Pinpoint the cell where the given text exists, returning its [X, Y] midpoint coordinate. 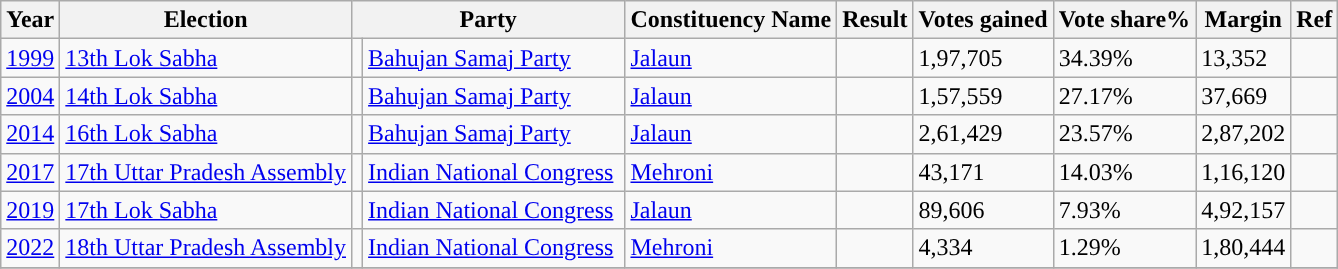
2,87,202 [1244, 134]
2019 [30, 210]
1,97,705 [983, 58]
4,334 [983, 248]
1999 [30, 58]
34.39% [1124, 58]
43,171 [983, 172]
37,669 [1244, 96]
Margin [1244, 20]
4,92,157 [1244, 210]
14th Lok Sabha [206, 96]
13th Lok Sabha [206, 58]
89,606 [983, 210]
16th Lok Sabha [206, 134]
1,16,120 [1244, 172]
Year [30, 20]
7.93% [1124, 210]
18th Uttar Pradesh Assembly [206, 248]
Votes gained [983, 20]
1,80,444 [1244, 248]
Vote share% [1124, 20]
2,61,429 [983, 134]
23.57% [1124, 134]
27.17% [1124, 96]
1.29% [1124, 248]
17th Lok Sabha [206, 210]
Ref [1314, 20]
17th Uttar Pradesh Assembly [206, 172]
Result [875, 20]
2014 [30, 134]
Election [206, 20]
Constituency Name [731, 20]
13,352 [1244, 58]
2004 [30, 96]
Party [488, 20]
2017 [30, 172]
2022 [30, 248]
14.03% [1124, 172]
1,57,559 [983, 96]
